Extract the [X, Y] coordinate from the center of the cell holding the provided text.  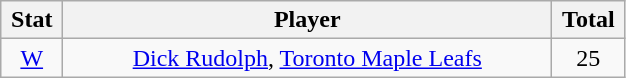
Dick Rudolph, Toronto Maple Leafs [308, 58]
Total [588, 20]
25 [588, 58]
Stat [32, 20]
W [32, 58]
Player [308, 20]
